Capture the cell that displays the provided text and extract its [x, y] central coordinate. 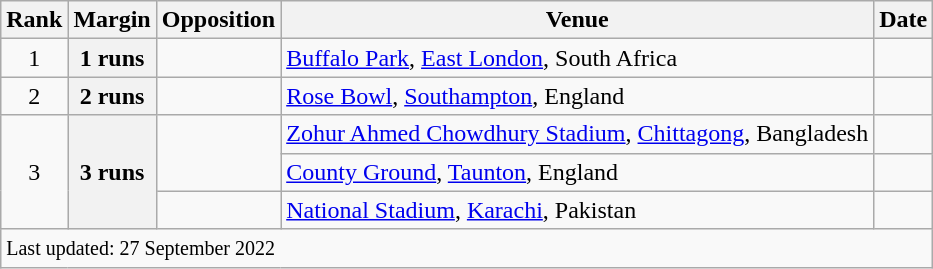
3 runs [112, 172]
Buffalo Park, East London, South Africa [578, 58]
County Ground, Taunton, England [578, 172]
Rose Bowl, Southampton, England [578, 96]
Opposition [218, 20]
National Stadium, Karachi, Pakistan [578, 210]
3 [34, 172]
2 [34, 96]
1 runs [112, 58]
Zohur Ahmed Chowdhury Stadium, Chittagong, Bangladesh [578, 134]
Last updated: 27 September 2022 [467, 248]
Rank [34, 20]
Margin [112, 20]
Venue [578, 20]
Date [904, 20]
2 runs [112, 96]
1 [34, 58]
